Locate the cell with the specified text and output its (x, y) center coordinate. 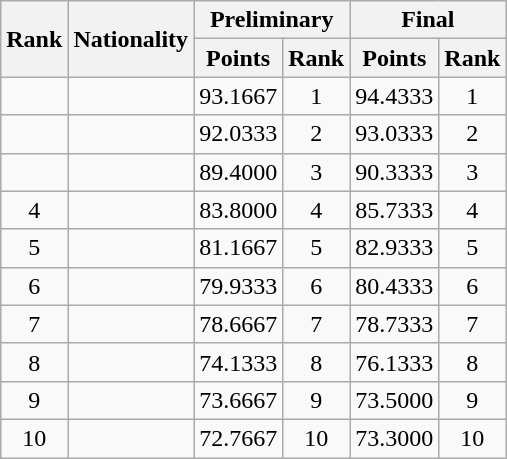
93.1667 (238, 96)
80.4333 (394, 286)
76.1333 (394, 362)
79.9333 (238, 286)
92.0333 (238, 134)
78.7333 (394, 324)
83.8000 (238, 210)
93.0333 (394, 134)
81.1667 (238, 248)
94.4333 (394, 96)
89.4000 (238, 172)
Nationality (131, 39)
73.3000 (394, 438)
78.6667 (238, 324)
73.5000 (394, 400)
72.7667 (238, 438)
85.7333 (394, 210)
82.9333 (394, 248)
Preliminary (272, 20)
Final (428, 20)
74.1333 (238, 362)
73.6667 (238, 400)
90.3333 (394, 172)
